Locate the cell with the specified text and output its (x, y) center coordinate. 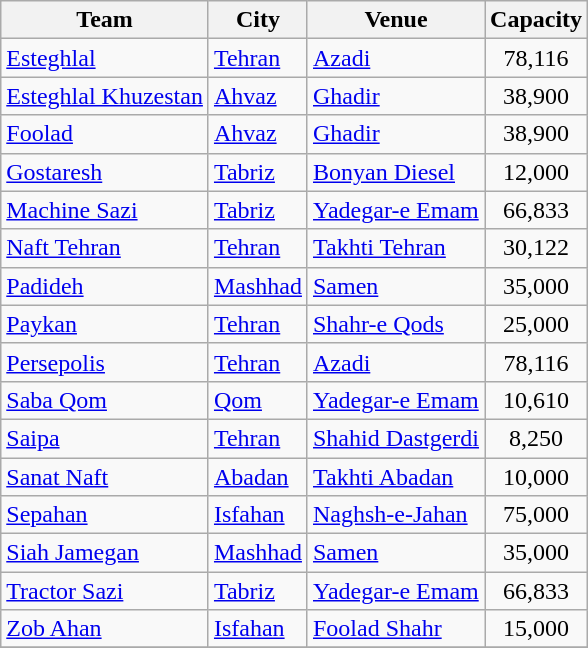
Bonyan Diesel (396, 172)
75,000 (536, 515)
Sanat Naft (105, 477)
Foolad Shahr (396, 629)
25,000 (536, 324)
Foolad (105, 134)
Esteghlal (105, 58)
Persepolis (105, 362)
Esteghlal Khuzestan (105, 96)
Machine Sazi (105, 210)
Venue (396, 20)
Naft Tehran (105, 248)
Takhti Abadan (396, 477)
Tractor Sazi (105, 591)
Naghsh-e-Jahan (396, 515)
8,250 (536, 438)
Siah Jamegan (105, 553)
Padideh (105, 286)
15,000 (536, 629)
Sepahan (105, 515)
30,122 (536, 248)
Abadan (258, 477)
Team (105, 20)
12,000 (536, 172)
Shahr-e Qods (396, 324)
Gostaresh (105, 172)
Paykan (105, 324)
Takhti Tehran (396, 248)
Saba Qom (105, 400)
Shahid Dastgerdi (396, 438)
Zob Ahan (105, 629)
Capacity (536, 20)
Saipa (105, 438)
10,610 (536, 400)
City (258, 20)
10,000 (536, 477)
Qom (258, 400)
